Scan for the cell matching the given text and deliver its (x, y) coordinate at center. 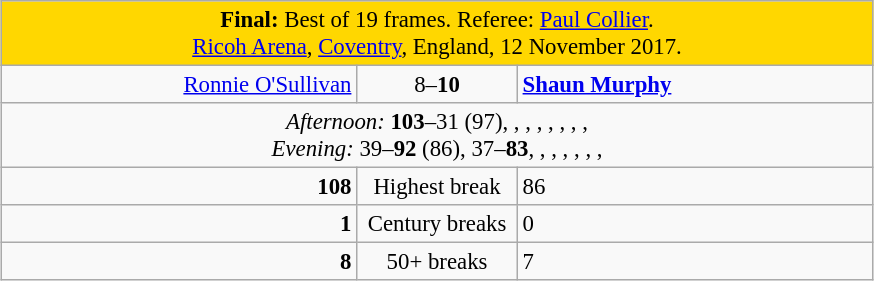
8–10 (438, 85)
Shaun Murphy (695, 85)
Century breaks (438, 224)
50+ breaks (438, 262)
Final: Best of 19 frames. Referee: Paul Collier.Ricoh Arena, Coventry, England, 12 November 2017. (437, 34)
Afternoon: 103–31 (97), , , , , , , , Evening: 39–92 (86), 37–83, , , , , , , (437, 136)
Ronnie O'Sullivan (179, 85)
7 (695, 262)
86 (695, 187)
Highest break (438, 187)
1 (179, 224)
108 (179, 187)
8 (179, 262)
0 (695, 224)
